Scan for the cell matching the given text and deliver its (X, Y) coordinate at center. 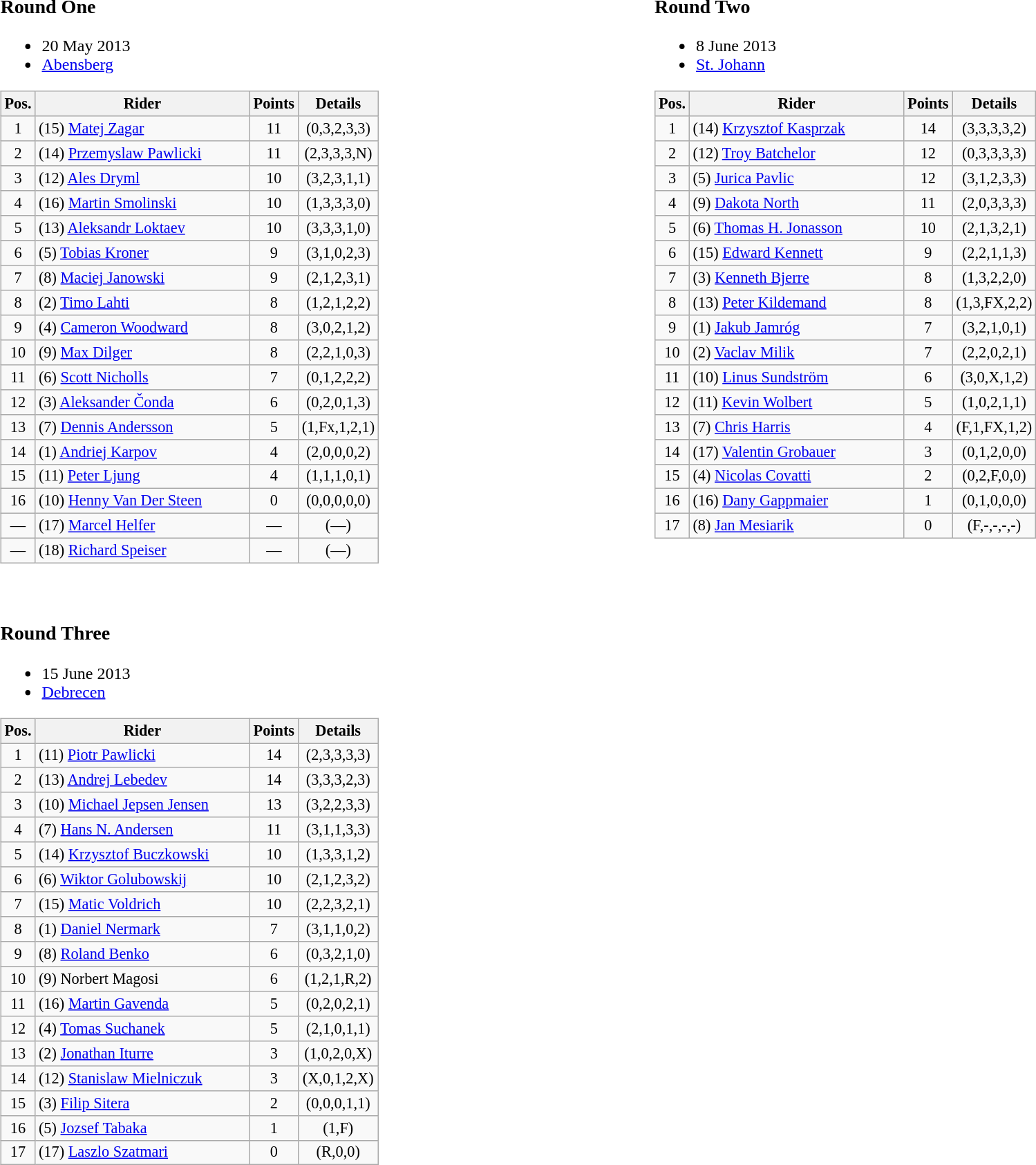
(3,3,3,2,3) (339, 780)
(4) Nicolas Covatti (796, 476)
(5) Jurica Pavlic (796, 178)
(15) Edward Kennett (796, 253)
(1,3,FX,2,2) (994, 303)
(13) Peter Kildemand (796, 303)
(18) Richard Speiser (142, 551)
(6) Scott Nicholls (142, 377)
(10) Michael Jepsen Jensen (142, 805)
(4) Cameron Woodward (142, 328)
(3,2,1,0,1) (994, 328)
(2,1,3,2,1) (994, 228)
(0,3,2,1,0) (339, 954)
(0,1,2,0,0) (994, 451)
(13) Andrej Lebedev (142, 780)
(3,1,1,3,3) (339, 830)
(2,3,3,3,N) (339, 153)
(5) Jozsef Tabaka (142, 1128)
(1) Andriej Karpov (142, 451)
(0,1,2,2,2) (339, 377)
(1) Daniel Nermark (142, 929)
(2) Timo Lahti (142, 303)
(0,0,0,1,1) (339, 1103)
(0,0,0,0,0) (339, 501)
(4) Tomas Suchanek (142, 1028)
(F,1,FX,1,2) (994, 427)
(2,0,3,3,3) (994, 203)
(2,2,3,2,1) (339, 904)
(0,2,0,2,1) (339, 1004)
(0,3,2,3,3) (339, 129)
(17) Marcel Helfer (142, 526)
(1,1,1,0,1) (339, 476)
(8) Maciej Janowski (142, 278)
(1,0,2,1,1) (994, 402)
(12) Stanislaw Mielniczuk (142, 1078)
(0,2,F,0,0) (994, 476)
(1,2,1,2,2) (339, 303)
(X,0,1,2,X) (339, 1078)
(2) Jonathan Iturre (142, 1053)
(2,1,2,3,1) (339, 278)
(2,3,3,3,3) (339, 755)
(2,2,1,1,3) (994, 253)
(5) Tobias Kroner (142, 253)
(2) Vaclav Milik (796, 352)
(1,F) (339, 1128)
(9) Norbert Magosi (142, 979)
(14) Krzysztof Buczkowski (142, 855)
(3) Kenneth Bjerre (796, 278)
(R,0,0) (339, 1153)
(2,2,0,2,1) (994, 352)
(3,2,2,3,3) (339, 805)
(3,1,0,2,3) (339, 253)
(6) Thomas H. Jonasson (796, 228)
(15) Matic Voldrich (142, 904)
(12) Troy Batchelor (796, 153)
(3) Filip Sitera (142, 1103)
(3,3,3,1,0) (339, 228)
(11) Peter Ljung (142, 476)
(14) Przemyslaw Pawlicki (142, 153)
(7) Chris Harris (796, 427)
(17) Laszlo Szatmari (142, 1153)
(F,-,-,-,-) (994, 526)
(11) Piotr Pawlicki (142, 755)
(3,0,2,1,2) (339, 328)
(16) Martin Smolinski (142, 203)
(0,1,0,0,0) (994, 501)
(3,2,3,1,1) (339, 178)
(1,3,3,1,2) (339, 855)
(15) Matej Zagar (142, 129)
(9) Dakota North (796, 203)
(16) Dany Gappmaier (796, 501)
(3,3,3,3,2) (994, 129)
(0,2,0,1,3) (339, 402)
(1,Fx,1,2,1) (339, 427)
(2,1,0,1,1) (339, 1028)
(2,1,2,3,2) (339, 879)
(7) Dennis Andersson (142, 427)
(14) Krzysztof Kasprzak (796, 129)
(3,1,2,3,3) (994, 178)
(10) Henny Van Der Steen (142, 501)
(8) Roland Benko (142, 954)
(10) Linus Sundström (796, 377)
(1,3,2,2,0) (994, 278)
(3,1,1,0,2) (339, 929)
(1,3,3,3,0) (339, 203)
(16) Martin Gavenda (142, 1004)
(9) Max Dilger (142, 352)
(2,0,0,0,2) (339, 451)
(12) Ales Dryml (142, 178)
(1,2,1,R,2) (339, 979)
(13) Aleksandr Loktaev (142, 228)
(2,2,1,0,3) (339, 352)
(1) Jakub Jamróg (796, 328)
(8) Jan Mesiarik (796, 526)
(3) Aleksander Čonda (142, 402)
(6) Wiktor Golubowskij (142, 879)
(0,3,3,3,3) (994, 153)
(17) Valentin Grobauer (796, 451)
(1,0,2,0,X) (339, 1053)
(7) Hans N. Andersen (142, 830)
(11) Kevin Wolbert (796, 402)
(3,0,X,1,2) (994, 377)
